Locate the cell with the specified text and output its (X, Y) center coordinate. 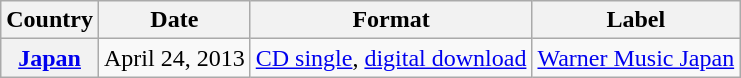
Country (50, 20)
Japan (50, 58)
Label (636, 20)
Warner Music Japan (636, 58)
CD single, digital download (391, 58)
Date (174, 20)
Format (391, 20)
April 24, 2013 (174, 58)
